Scan for the cell matching the given text and deliver its [X, Y] coordinate at center. 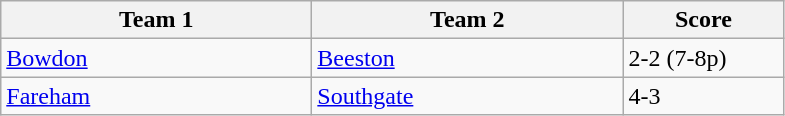
Score [704, 20]
Team 1 [156, 20]
Beeston [468, 58]
2-2 (7-8p) [704, 58]
Fareham [156, 96]
Team 2 [468, 20]
4-3 [704, 96]
Southgate [468, 96]
Bowdon [156, 58]
